Find where the given text appears and provide that cell's center as [X, Y] coordinate. 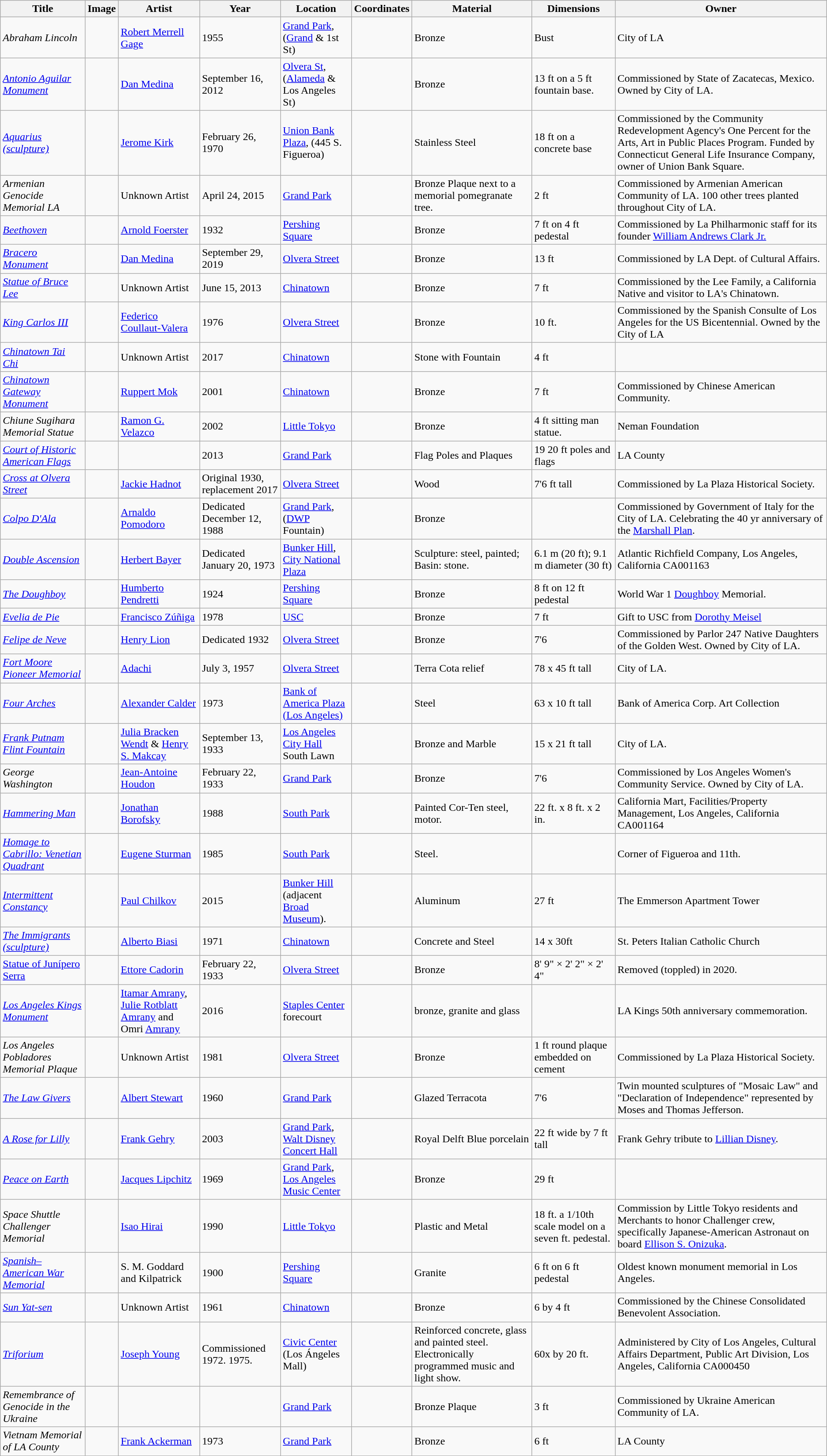
Dedicated December 12, 1988 [240, 519]
22 ft wide by 7 ft tall [573, 1139]
1961 [240, 1307]
7'6 ft tall [573, 484]
Robert Merrell Gage [159, 38]
8 ft on 12 ft pedestal [573, 594]
Remembrance of Genocide in the Ukraine [43, 1407]
Sun Yat-sen [43, 1307]
Commissioned 1972. 1975. [240, 1354]
78 x 45 ft tall [573, 668]
City of LA [721, 38]
29 ft [573, 1179]
Grand Park, Los Angeles Music Center [316, 1179]
Frank Gehry [159, 1139]
Los Angeles Kings Monument [43, 1011]
1960 [240, 1098]
S. M. Goddard and Kilpatrick [159, 1273]
6 ft [573, 1441]
10 ft. [573, 322]
Dimensions [573, 9]
2002 [240, 426]
Bronze Plaque next to a memorial pomegranate tree. [472, 195]
1990 [240, 1226]
1988 [240, 813]
St. Peters Italian Catholic Church [721, 941]
Administered by City of Los Angeles, Cultural Affairs Department, Public Art Division, Los Angeles, California CA000450 [721, 1354]
Twin mounted sculptures of "Mosaic Law" and "Declaration of Independence" represented by Moses and Thomas Jefferson. [721, 1098]
Eugene Sturman [159, 854]
1955 [240, 38]
Plastic and Metal [472, 1226]
Location [316, 9]
Los Angeles City Hall South Lawn [316, 744]
Aluminum [472, 901]
Year [240, 9]
Bunker Hill (adjacent Broad Museum). [316, 901]
Los Angeles Pobladores Memorial Plaque [43, 1057]
Paul Chilkov [159, 901]
bronze, granite and glass [472, 1011]
Bank of America Corp. Art Collection [721, 703]
Albert Stewart [159, 1098]
Beethoven [43, 230]
A Rose for Lilly [43, 1139]
1900 [240, 1273]
Isao Hirai [159, 1226]
Commissioned by Armenian American Community of LA. 100 other trees planted throughout City of LA. [721, 195]
Court of Historic American Flags [43, 455]
Fort Moore Pioneer Memorial [43, 668]
1978 [240, 617]
Statue of Bruce Lee [43, 287]
April 24, 2015 [240, 195]
Bunker Hill, City National Plaza [316, 559]
The Law Givers [43, 1098]
Bronze and Marble [472, 744]
Bronze Plaque [472, 1407]
Bank of America Plaza (Los Angeles) [316, 703]
Triforium [43, 1354]
Corner of Figueroa and 11th. [721, 854]
Ruppert Mok [159, 392]
June 15, 2013 [240, 287]
1932 [240, 230]
September 13, 1933 [240, 744]
Adachi [159, 668]
Armenian Genocide Memorial LA [43, 195]
Antonio Aguilar Monument [43, 84]
California Mart, Facilities/Property Management, Los Angeles, California CA001164 [721, 813]
Olvera St, (Alameda & Los Angeles St) [316, 84]
Space Shuttle Challenger Memorial [43, 1226]
15 x 21 ft tall [573, 744]
1985 [240, 854]
Intermittent Constancy [43, 901]
2016 [240, 1011]
Jean-Antoine Houdon [159, 779]
Ramon G. Velazco [159, 426]
2015 [240, 901]
Frank Ackerman [159, 1441]
Frank Putnam Flint Fountain [43, 744]
14 x 30ft [573, 941]
Henry Lion [159, 640]
Stainless Steel [472, 143]
Commissioned by Parlor 247 Native Daughters of the Golden West. Owned by City of LA. [721, 640]
2013 [240, 455]
Wood [472, 484]
Commission by Little Tokyo residents and Merchants to honor Challenger crew, specifically Japanese-American Astronaut on board Ellison S. Onizuka. [721, 1226]
Stone with Fountain [472, 357]
2 ft [573, 195]
Grand Park, (Grand & 1st St) [316, 38]
The Doughboy [43, 594]
Commissioned by State of Zacatecas, Mexico. Owned by City of LA. [721, 84]
Commissioned by Ukraine American Community of LA. [721, 1407]
The Emmerson Apartment Tower [721, 901]
6 ft on 6 ft pedestal [573, 1273]
Steel [472, 703]
1981 [240, 1057]
Coordinates [382, 9]
September 29, 2019 [240, 259]
Glazed Terracota [472, 1098]
Painted Cor-Ten steel, motor. [472, 813]
Aquarius (sculpture) [43, 143]
The Immigrants (sculpture) [43, 941]
Alberto Biasi [159, 941]
Abraham Lincoln [43, 38]
Atlantic Richfield Company, Los Angeles, California CA001163 [721, 559]
13 ft [573, 259]
63 x 10 ft tall [573, 703]
Commissioned by LA Dept. of Cultural Affairs. [721, 259]
6.1 m (20 ft); 9.1 m diameter (30 ft) [573, 559]
1924 [240, 594]
Commissioned by the Chinese Consolidated Benevolent Association. [721, 1307]
Joseph Young [159, 1354]
27 ft [573, 901]
1969 [240, 1179]
2003 [240, 1139]
Commissioned by Chinese American Community. [721, 392]
19 20 ft poles and flags [573, 455]
Jacques Lipchitz [159, 1179]
Royal Delft Blue porcelain [472, 1139]
2001 [240, 392]
Material [472, 9]
Granite [472, 1273]
Homage to Cabrillo: Venetian Quadrant [43, 854]
Chiune Sugihara Memorial Statue [43, 426]
Colpo D'Ala [43, 519]
60x by 20 ft. [573, 1354]
3 ft [573, 1407]
1971 [240, 941]
1976 [240, 322]
4 ft sitting man statue. [573, 426]
Artist [159, 9]
Bracero Monument [43, 259]
Four Arches [43, 703]
Image [102, 9]
Vietnam Memorial of LA County [43, 1441]
4 ft [573, 357]
King Carlos III [43, 322]
Peace on Earth [43, 1179]
Arnaldo Pomodoro [159, 519]
Chinatown Gateway Monument [43, 392]
18 ft. a 1/10th scale model on a seven ft. pedestal. [573, 1226]
22 ft. x 8 ft. x 2 in. [573, 813]
Evelia de Pie [43, 617]
Title [43, 9]
6 by 4 ft [573, 1307]
Federico Coullaut-Valera [159, 322]
13 ft on a 5 ft fountain base. [573, 84]
Itamar Amrany, Julie Rotblatt Amrany and Omri Amrany [159, 1011]
Terra Cota relief [472, 668]
George Washington [43, 779]
1 ft round plaque embedded on cement [573, 1057]
Commissioned by La Philharmonic staff for its founder William Andrews Clark Jr. [721, 230]
Spanish–American War Memorial [43, 1273]
Grand Park, Walt Disney Concert Hall [316, 1139]
Original 1930, replacement 2017 [240, 484]
Bust [573, 38]
Steel. [472, 854]
2017 [240, 357]
USC [316, 617]
Commissioned by the Lee Family, a California Native and visitor to LA's Chinatown. [721, 287]
Grand Park, (DWP Fountain) [316, 519]
Union Bank Plaza, (445 S. Figueroa) [316, 143]
Alexander Calder [159, 703]
Felipe de Neve [43, 640]
Jonathan Borofsky [159, 813]
Staples Center forecourt [316, 1011]
Neman Foundation [721, 426]
Removed (toppled) in 2020. [721, 969]
Commissioned by Government of Italy for the City of LA. Celebrating the 40 yr anniversary of the Marshall Plan. [721, 519]
Jerome Kirk [159, 143]
Oldest known monument memorial in Los Angeles. [721, 1273]
Frank Gehry tribute to Lillian Disney. [721, 1139]
Chinatown Tai Chi [43, 357]
8' 9" × 2' 2" × 2' 4" [573, 969]
Gift to USC from Dorothy Meisel [721, 617]
LA Kings 50th anniversary commemoration. [721, 1011]
Julia Bracken Wendt & Henry S. Makcay [159, 744]
Humberto Pendretti [159, 594]
7 ft on 4 ft pedestal [573, 230]
Statue of Junípero Serra [43, 969]
Concrete and Steel [472, 941]
18 ft on a concrete base [573, 143]
Cross at Olvera Street [43, 484]
Reinforced concrete, glass and painted steel. Electronically programmed music and light show. [472, 1354]
Jackie Hadnot [159, 484]
Ettore Cadorin [159, 969]
Francisco Zúñiga [159, 617]
September 16, 2012 [240, 84]
Commissioned by the Spanish Consulte of Los Angeles for the US Bicentennial. Owned by the City of LA [721, 322]
Hammering Man [43, 813]
Double Ascension [43, 559]
February 26, 1970 [240, 143]
World War 1 Doughboy Memorial. [721, 594]
Dedicated January 20, 1973 [240, 559]
Herbert Bayer [159, 559]
Arnold Foerster [159, 230]
Commissioned by Los Angeles Women's Community Service. Owned by City of LA. [721, 779]
Owner [721, 9]
Flag Poles and Plaques [472, 455]
Civic Center (Los Ángeles Mall) [316, 1354]
Sculpture: steel, painted; Basin: stone. [472, 559]
Dedicated 1932 [240, 640]
July 3, 1957 [240, 668]
